Provide the (x, y) coordinate of the cell's center where the given text is located.  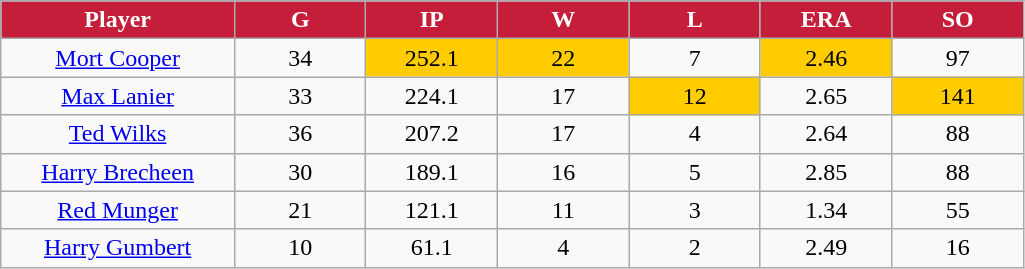
IP (432, 20)
34 (300, 58)
5 (694, 172)
Ted Wilks (118, 134)
30 (300, 172)
L (694, 20)
189.1 (432, 172)
11 (562, 210)
7 (694, 58)
36 (300, 134)
2.85 (826, 172)
ERA (826, 20)
10 (300, 248)
Harry Gumbert (118, 248)
12 (694, 96)
61.1 (432, 248)
224.1 (432, 96)
55 (958, 210)
2 (694, 248)
G (300, 20)
121.1 (432, 210)
33 (300, 96)
21 (300, 210)
2.64 (826, 134)
97 (958, 58)
22 (562, 58)
2.46 (826, 58)
Max Lanier (118, 96)
SO (958, 20)
Mort Cooper (118, 58)
2.65 (826, 96)
Player (118, 20)
252.1 (432, 58)
Harry Brecheen (118, 172)
3 (694, 210)
1.34 (826, 210)
2.49 (826, 248)
Red Munger (118, 210)
W (562, 20)
207.2 (432, 134)
141 (958, 96)
